Detect which cell encompasses the target text, then output its [x, y] center coordinate. 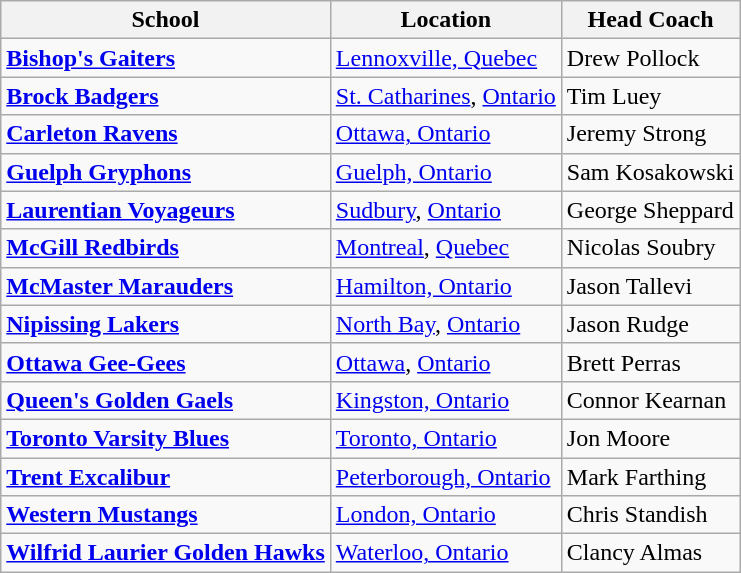
Ottawa Gee-Gees [166, 362]
Western Mustangs [166, 515]
Jon Moore [650, 438]
McMaster Marauders [166, 286]
Head Coach [650, 20]
Jeremy Strong [650, 134]
Jason Rudge [650, 324]
Peterborough, Ontario [446, 477]
Clancy Almas [650, 553]
Lennoxville, Quebec [446, 58]
St. Catharines, Ontario [446, 96]
London, Ontario [446, 515]
Waterloo, Ontario [446, 553]
Montreal, Quebec [446, 248]
Toronto Varsity Blues [166, 438]
Nicolas Soubry [650, 248]
School [166, 20]
Jason Tallevi [650, 286]
George Sheppard [650, 210]
Brock Badgers [166, 96]
McGill Redbirds [166, 248]
Guelph Gryphons [166, 172]
Wilfrid Laurier Golden Hawks [166, 553]
Sam Kosakowski [650, 172]
Drew Pollock [650, 58]
North Bay, Ontario [446, 324]
Brett Perras [650, 362]
Nipissing Lakers [166, 324]
Laurentian Voyageurs [166, 210]
Trent Excalibur [166, 477]
Toronto, Ontario [446, 438]
Tim Luey [650, 96]
Queen's Golden Gaels [166, 400]
Bishop's Gaiters [166, 58]
Mark Farthing [650, 477]
Guelph, Ontario [446, 172]
Sudbury, Ontario [446, 210]
Carleton Ravens [166, 134]
Location [446, 20]
Connor Kearnan [650, 400]
Kingston, Ontario [446, 400]
Hamilton, Ontario [446, 286]
Chris Standish [650, 515]
